Locate the cell with the specified text and output its (X, Y) center coordinate. 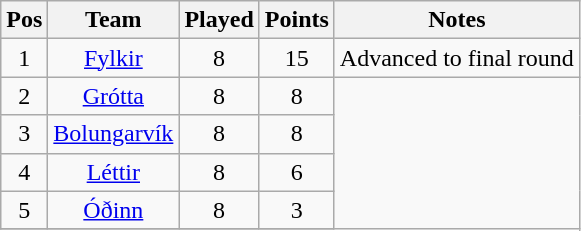
Bolungarvík (114, 134)
Léttir (114, 172)
4 (24, 172)
Points (296, 20)
Team (114, 20)
Notes (456, 20)
2 (24, 96)
Advanced to final round (456, 58)
Fylkir (114, 58)
1 (24, 58)
15 (296, 58)
Óðinn (114, 210)
Pos (24, 20)
Grótta (114, 96)
5 (24, 210)
6 (296, 172)
Played (219, 20)
